Provide the [x, y] coordinate of the cell's center where the given text is located.  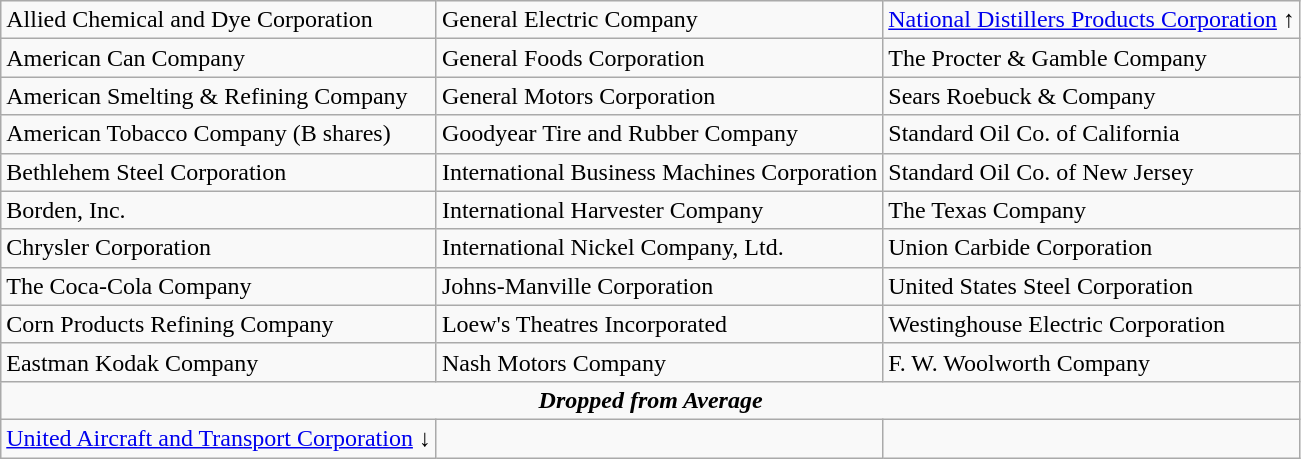
International Business Machines Corporation [659, 172]
United Aircraft and Transport Corporation ↓ [219, 438]
Standard Oil Co. of California [1092, 134]
Bethlehem Steel Corporation [219, 172]
Corn Products Refining Company [219, 324]
Dropped from Average [651, 400]
Eastman Kodak Company [219, 362]
National Distillers Products Corporation ↑ [1092, 20]
International Nickel Company, Ltd. [659, 248]
Standard Oil Co. of New Jersey [1092, 172]
The Texas Company [1092, 210]
American Can Company [219, 58]
General Motors Corporation [659, 96]
Union Carbide Corporation [1092, 248]
Loew's Theatres Incorporated [659, 324]
Chrysler Corporation [219, 248]
American Smelting & Refining Company [219, 96]
Westinghouse Electric Corporation [1092, 324]
Borden, Inc. [219, 210]
F. W. Woolworth Company [1092, 362]
Johns-Manville Corporation [659, 286]
General Foods Corporation [659, 58]
The Procter & Gamble Company [1092, 58]
Sears Roebuck & Company [1092, 96]
Nash Motors Company [659, 362]
The Coca-Cola Company [219, 286]
Allied Chemical and Dye Corporation [219, 20]
International Harvester Company [659, 210]
Goodyear Tire and Rubber Company [659, 134]
United States Steel Corporation [1092, 286]
American Tobacco Company (B shares) [219, 134]
General Electric Company [659, 20]
